Capture the cell that displays the provided text and extract its (x, y) central coordinate. 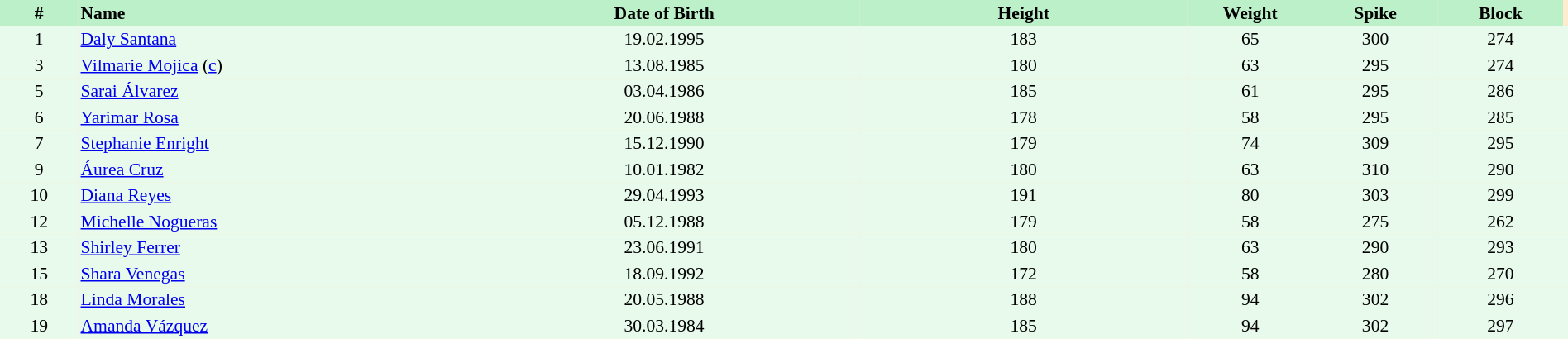
178 (1024, 117)
262 (1500, 222)
1 (39, 40)
61 (1250, 91)
Yarimar Rosa (273, 117)
Block (1500, 13)
309 (1374, 144)
172 (1024, 274)
10 (39, 195)
19 (39, 326)
275 (1374, 222)
05.12.1988 (664, 222)
Vilmarie Mojica (c) (273, 65)
Daly Santana (273, 40)
Diana Reyes (273, 195)
299 (1500, 195)
285 (1500, 117)
Weight (1250, 13)
Amanda Vázquez (273, 326)
6 (39, 117)
23.06.1991 (664, 248)
74 (1250, 144)
03.04.1986 (664, 91)
15 (39, 274)
191 (1024, 195)
12 (39, 222)
Date of Birth (664, 13)
Shirley Ferrer (273, 248)
286 (1500, 91)
9 (39, 169)
7 (39, 144)
3 (39, 65)
20.06.1988 (664, 117)
20.05.1988 (664, 299)
Stephanie Enright (273, 144)
Spike (1374, 13)
303 (1374, 195)
Sarai Álvarez (273, 91)
10.01.1982 (664, 169)
Michelle Nogueras (273, 222)
310 (1374, 169)
18 (39, 299)
80 (1250, 195)
65 (1250, 40)
Name (273, 13)
Áurea Cruz (273, 169)
Shara Venegas (273, 274)
280 (1374, 274)
270 (1500, 274)
297 (1500, 326)
18.09.1992 (664, 274)
Linda Morales (273, 299)
13.08.1985 (664, 65)
183 (1024, 40)
29.04.1993 (664, 195)
188 (1024, 299)
300 (1374, 40)
30.03.1984 (664, 326)
# (39, 13)
5 (39, 91)
293 (1500, 248)
13 (39, 248)
Height (1024, 13)
15.12.1990 (664, 144)
19.02.1995 (664, 40)
296 (1500, 299)
